Search for the cell housing the specified text and yield its [X, Y] center coordinate. 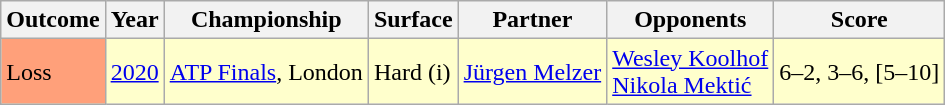
Loss [53, 72]
Score [860, 20]
Outcome [53, 20]
Jürgen Melzer [532, 72]
Surface [413, 20]
2020 [134, 72]
Championship [266, 20]
6–2, 3–6, [5–10] [860, 72]
Hard (i) [413, 72]
Wesley Koolhof Nikola Mektić [690, 72]
Partner [532, 20]
ATP Finals, London [266, 72]
Opponents [690, 20]
Year [134, 20]
